Detect which cell encompasses the target text, then output its [X, Y] center coordinate. 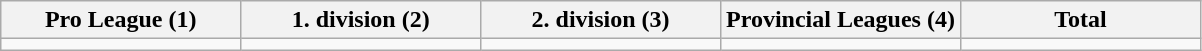
2. division (3) [601, 20]
Total [1080, 20]
Provincial Leagues (4) [841, 20]
1. division (2) [361, 20]
Pro League (1) [121, 20]
